Detect which cell encompasses the target text, then output its [x, y] center coordinate. 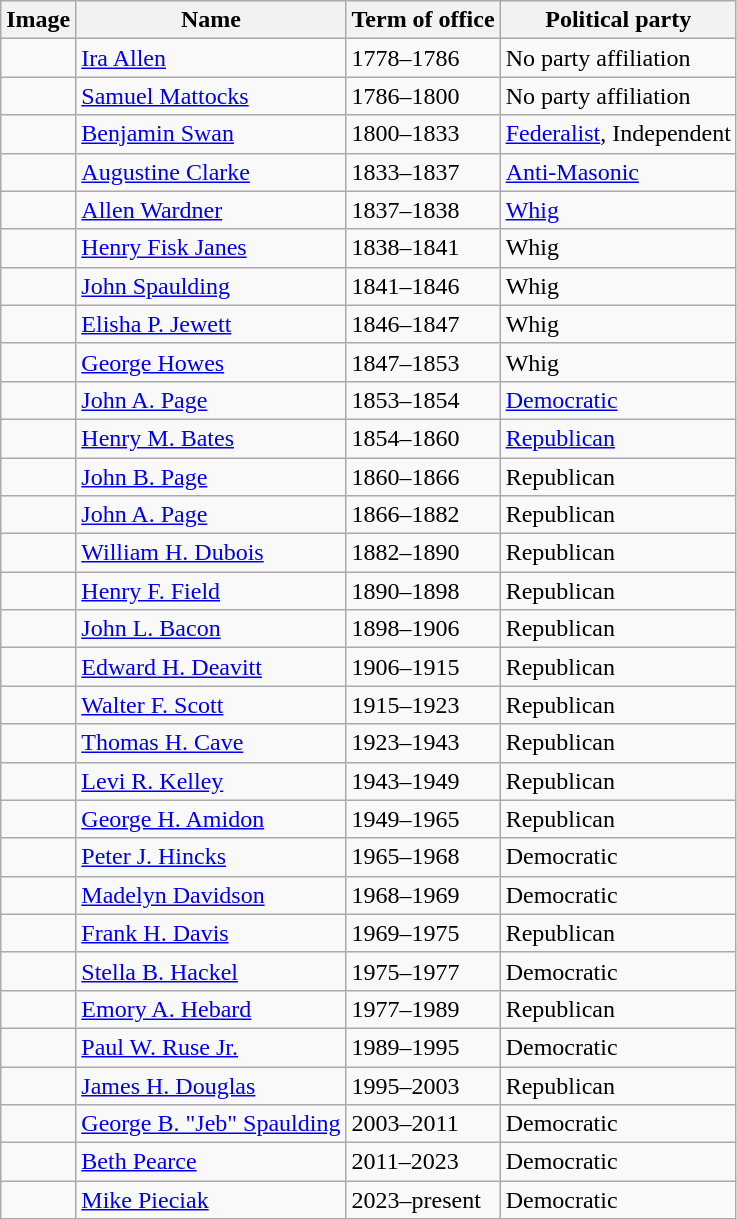
2023–present [423, 1200]
1854–1860 [423, 438]
1882–1890 [423, 553]
Samuel Mattocks [211, 96]
George Howes [211, 362]
1975–1977 [423, 971]
George H. Amidon [211, 819]
John B. Page [211, 477]
1786–1800 [423, 96]
Ira Allen [211, 58]
James H. Douglas [211, 1085]
1949–1965 [423, 819]
Augustine Clarke [211, 172]
Term of office [423, 20]
1898–1906 [423, 629]
1915–1923 [423, 705]
Beth Pearce [211, 1162]
2011–2023 [423, 1162]
Benjamin Swan [211, 134]
1846–1847 [423, 324]
1977–1989 [423, 1009]
1838–1841 [423, 248]
William H. Dubois [211, 553]
Image [38, 20]
Name [211, 20]
1800–1833 [423, 134]
1906–1915 [423, 667]
Mike Pieciak [211, 1200]
1923–1943 [423, 743]
Stella B. Hackel [211, 971]
1847–1853 [423, 362]
Political party [618, 20]
Levi R. Kelley [211, 781]
John Spaulding [211, 286]
George B. "Jeb" Spaulding [211, 1124]
1778–1786 [423, 58]
Paul W. Ruse Jr. [211, 1047]
1969–1975 [423, 933]
Henry M. Bates [211, 438]
Emory A. Hebard [211, 1009]
Henry F. Field [211, 591]
1841–1846 [423, 286]
Allen Wardner [211, 210]
Henry Fisk Janes [211, 248]
1965–1968 [423, 857]
Peter J. Hincks [211, 857]
1968–1969 [423, 895]
1989–1995 [423, 1047]
1890–1898 [423, 591]
Elisha P. Jewett [211, 324]
John L. Bacon [211, 629]
Frank H. Davis [211, 933]
Madelyn Davidson [211, 895]
1860–1866 [423, 477]
Federalist, Independent [618, 134]
Edward H. Deavitt [211, 667]
1833–1837 [423, 172]
1853–1854 [423, 400]
1866–1882 [423, 515]
Walter F. Scott [211, 705]
1943–1949 [423, 781]
1837–1838 [423, 210]
1995–2003 [423, 1085]
Anti-Masonic [618, 172]
2003–2011 [423, 1124]
Thomas H. Cave [211, 743]
